Return [X, Y] of the center of cell containing provided text 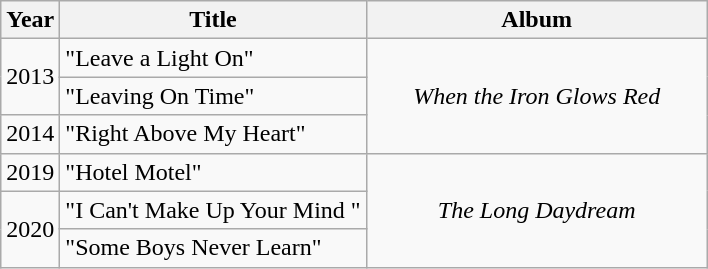
2013 [30, 77]
2020 [30, 229]
2014 [30, 134]
Album [536, 20]
"Some Boys Never Learn" [213, 248]
"I Can't Make Up Your Mind " [213, 210]
"Right Above My Heart" [213, 134]
"Leave a Light On" [213, 58]
The Long Daydream [536, 210]
"Hotel Motel" [213, 172]
Year [30, 20]
When the Iron Glows Red [536, 96]
Title [213, 20]
"Leaving On Time" [213, 96]
2019 [30, 172]
